Capture the cell that displays the provided text and extract its [x, y] central coordinate. 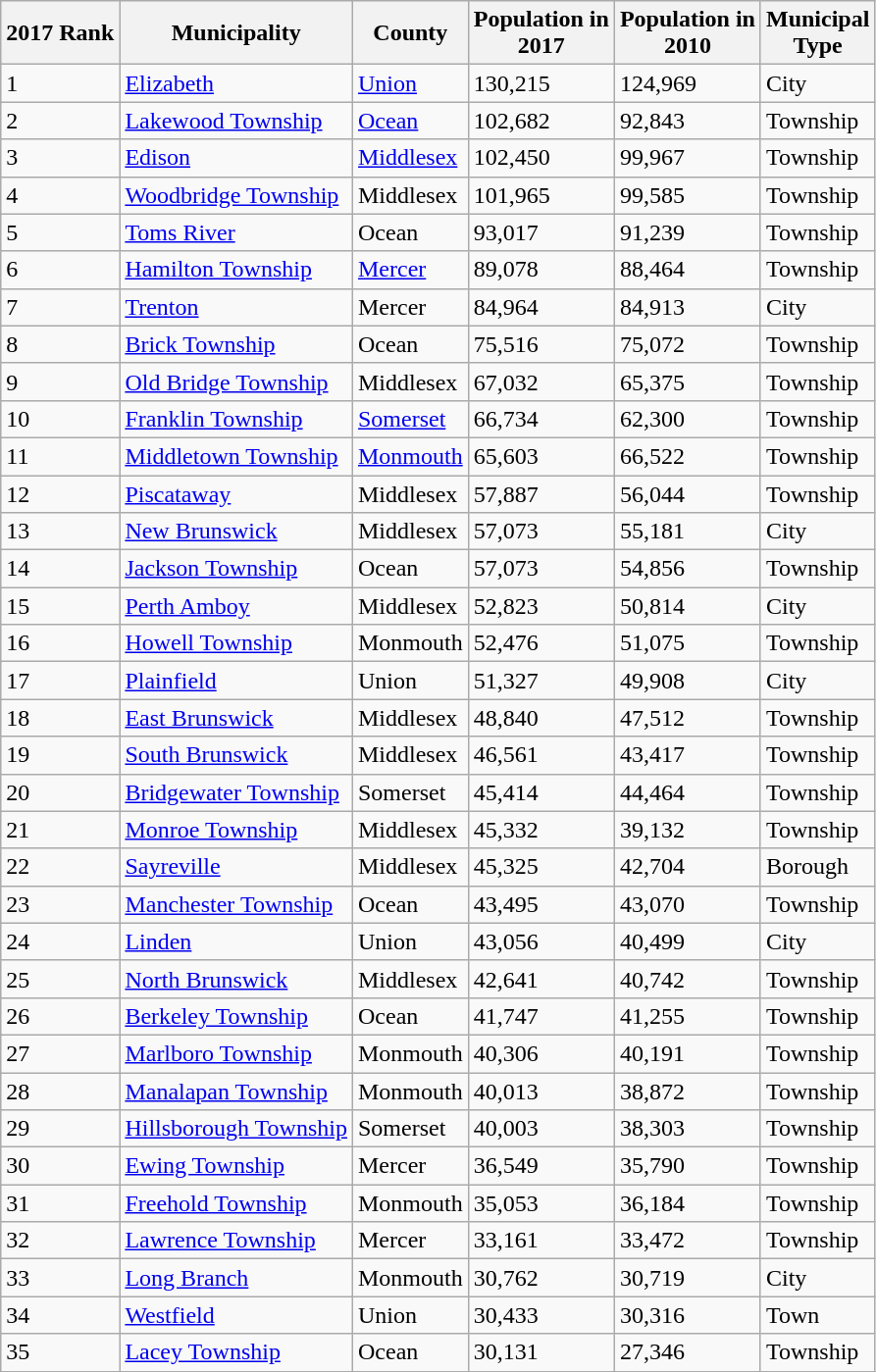
Lakewood Township [236, 121]
4 [61, 195]
44,464 [687, 792]
75,516 [541, 344]
42,704 [687, 867]
28 [61, 1092]
30,719 [687, 1278]
Town [817, 1315]
45,325 [541, 867]
2 [61, 121]
67,032 [541, 381]
MunicipalType [817, 33]
24 [61, 941]
Edison [236, 158]
66,734 [541, 419]
Monroe Township [236, 830]
Population in2010 [687, 33]
Municipality [236, 33]
29 [61, 1129]
130,215 [541, 83]
42,641 [541, 979]
Elizabeth [236, 83]
33 [61, 1278]
43,417 [687, 755]
Piscataway [236, 493]
57,887 [541, 493]
16 [61, 643]
Franklin Township [236, 419]
40,306 [541, 1053]
33,472 [687, 1241]
19 [61, 755]
31 [61, 1203]
Toms River [236, 232]
Howell Township [236, 643]
43,056 [541, 941]
21 [61, 830]
40,499 [687, 941]
22 [61, 867]
18 [61, 718]
Population in2017 [541, 33]
Hamilton Township [236, 270]
Lawrence Township [236, 1241]
38,872 [687, 1092]
New Brunswick [236, 532]
62,300 [687, 419]
Long Branch [236, 1278]
36,184 [687, 1203]
99,585 [687, 195]
Middletown Township [236, 456]
54,856 [687, 569]
East Brunswick [236, 718]
Lacey Township [236, 1352]
66,522 [687, 456]
Perth Amboy [236, 606]
102,450 [541, 158]
75,072 [687, 344]
Brick Township [236, 344]
41,747 [541, 1016]
Westfield [236, 1315]
Trenton [236, 307]
93,017 [541, 232]
89,078 [541, 270]
48,840 [541, 718]
Borough [817, 867]
124,969 [687, 83]
49,908 [687, 681]
Berkeley Township [236, 1016]
40,003 [541, 1129]
91,239 [687, 232]
Jackson Township [236, 569]
7 [61, 307]
27 [61, 1053]
11 [61, 456]
33,161 [541, 1241]
6 [61, 270]
39,132 [687, 830]
52,823 [541, 606]
8 [61, 344]
45,332 [541, 830]
65,603 [541, 456]
2017 Rank [61, 33]
88,464 [687, 270]
43,495 [541, 904]
40,191 [687, 1053]
26 [61, 1016]
47,512 [687, 718]
Ewing Township [236, 1166]
50,814 [687, 606]
30,433 [541, 1315]
52,476 [541, 643]
Sayreville [236, 867]
30,131 [541, 1352]
Manalapan Township [236, 1092]
30 [61, 1166]
32 [61, 1241]
51,075 [687, 643]
County [410, 33]
36,549 [541, 1166]
41,255 [687, 1016]
Freehold Township [236, 1203]
101,965 [541, 195]
38,303 [687, 1129]
56,044 [687, 493]
84,964 [541, 307]
Plainfield [236, 681]
1 [61, 83]
40,742 [687, 979]
Bridgewater Township [236, 792]
10 [61, 419]
20 [61, 792]
23 [61, 904]
14 [61, 569]
13 [61, 532]
92,843 [687, 121]
Woodbridge Township [236, 195]
35 [61, 1352]
35,790 [687, 1166]
43,070 [687, 904]
55,181 [687, 532]
34 [61, 1315]
27,346 [687, 1352]
9 [61, 381]
84,913 [687, 307]
15 [61, 606]
Manchester Township [236, 904]
102,682 [541, 121]
99,967 [687, 158]
51,327 [541, 681]
46,561 [541, 755]
Old Bridge Township [236, 381]
South Brunswick [236, 755]
5 [61, 232]
3 [61, 158]
Marlboro Township [236, 1053]
65,375 [687, 381]
35,053 [541, 1203]
Hillsborough Township [236, 1129]
40,013 [541, 1092]
25 [61, 979]
45,414 [541, 792]
30,762 [541, 1278]
17 [61, 681]
Linden [236, 941]
North Brunswick [236, 979]
12 [61, 493]
30,316 [687, 1315]
